Output the (X, Y) coordinate of the center of the cell containing the given text.  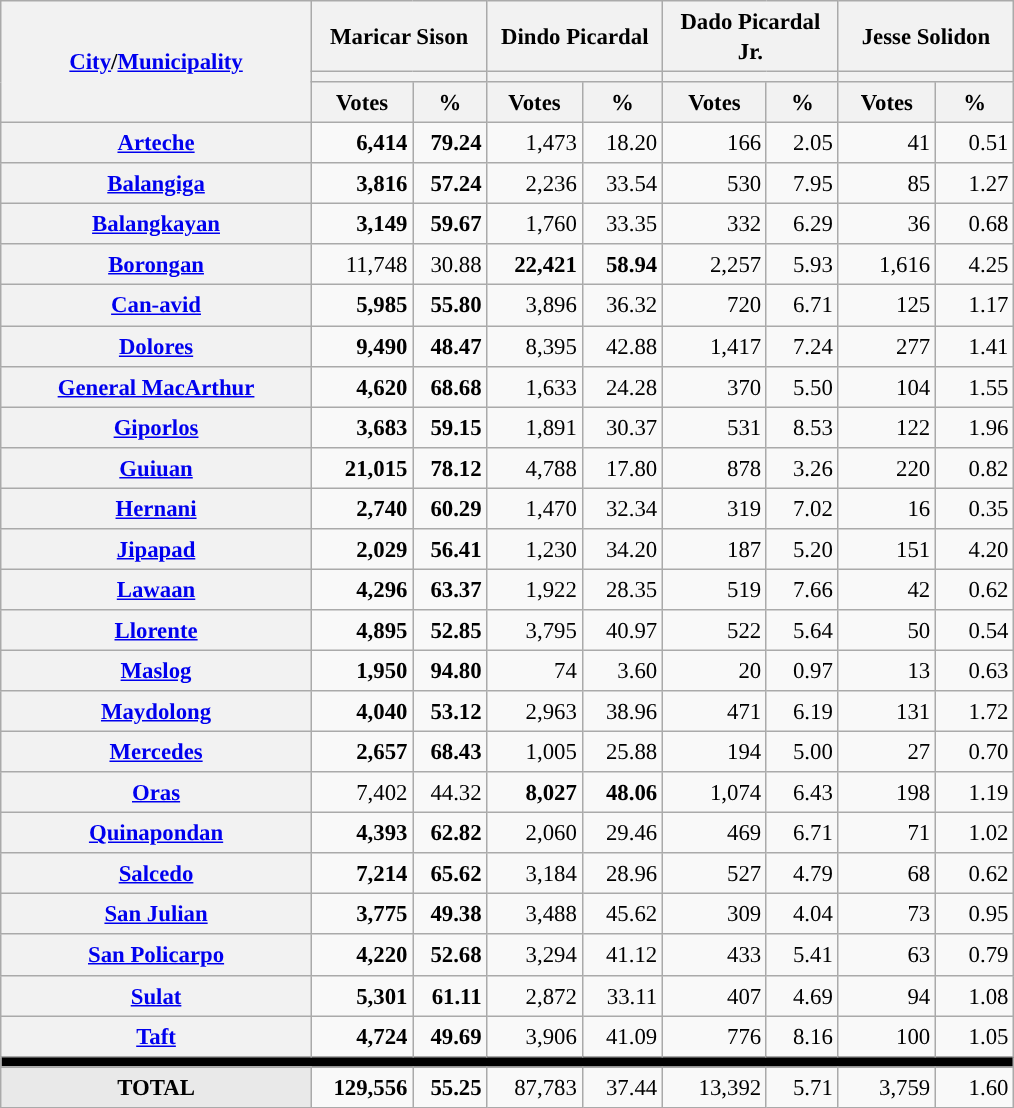
Dado Picardal Jr. (751, 36)
0.68 (975, 224)
3,488 (534, 914)
0.79 (975, 956)
1.02 (975, 834)
11,748 (362, 264)
Llorente (156, 630)
1.17 (975, 306)
58.94 (622, 264)
Lawaan (156, 590)
18.20 (622, 144)
Giporlos (156, 428)
34.20 (622, 550)
41 (886, 144)
1,633 (534, 386)
94.80 (450, 670)
2,236 (534, 184)
2,257 (715, 264)
48.06 (622, 792)
1,230 (534, 550)
Can-avid (156, 306)
1,074 (715, 792)
8,395 (534, 346)
0.95 (975, 914)
13 (886, 670)
6.43 (802, 792)
94 (886, 996)
2,657 (362, 752)
52.85 (450, 630)
3,759 (886, 1088)
3,294 (534, 956)
1,760 (534, 224)
55.25 (450, 1088)
3.26 (802, 468)
6,414 (362, 144)
33.35 (622, 224)
5.20 (802, 550)
4.25 (975, 264)
3,906 (534, 1036)
49.69 (450, 1036)
1.72 (975, 712)
1.55 (975, 386)
74 (534, 670)
5.00 (802, 752)
522 (715, 630)
Hernani (156, 508)
1.60 (975, 1088)
1.19 (975, 792)
78.12 (450, 468)
151 (886, 550)
22,421 (534, 264)
50 (886, 630)
20 (715, 670)
71 (886, 834)
1,891 (534, 428)
60.29 (450, 508)
61.11 (450, 996)
166 (715, 144)
4,393 (362, 834)
194 (715, 752)
100 (886, 1036)
469 (715, 834)
220 (886, 468)
17.80 (622, 468)
5,985 (362, 306)
1,950 (362, 670)
0.51 (975, 144)
332 (715, 224)
TOTAL (156, 1088)
Sulat (156, 996)
519 (715, 590)
Taft (156, 1036)
Dindo Picardal (575, 36)
Balangiga (156, 184)
129,556 (362, 1088)
27 (886, 752)
33.11 (622, 996)
44.32 (450, 792)
5.93 (802, 264)
1,473 (534, 144)
4.20 (975, 550)
6.19 (802, 712)
30.88 (450, 264)
85 (886, 184)
65.62 (450, 874)
79.24 (450, 144)
29.46 (622, 834)
4,296 (362, 590)
4,620 (362, 386)
370 (715, 386)
1.05 (975, 1036)
Mercedes (156, 752)
7,214 (362, 874)
63.37 (450, 590)
0.54 (975, 630)
4.04 (802, 914)
3,149 (362, 224)
40.97 (622, 630)
3,683 (362, 428)
37.44 (622, 1088)
8,027 (534, 792)
30.37 (622, 428)
41.09 (622, 1036)
Guiuan (156, 468)
187 (715, 550)
309 (715, 914)
3,775 (362, 914)
45.62 (622, 914)
41.12 (622, 956)
198 (886, 792)
Maslog (156, 670)
0.70 (975, 752)
63 (886, 956)
5.64 (802, 630)
878 (715, 468)
3.60 (622, 670)
131 (886, 712)
776 (715, 1036)
24.28 (622, 386)
1,005 (534, 752)
5.50 (802, 386)
53.12 (450, 712)
Maricar Sison (399, 36)
General MacArthur (156, 386)
Oras (156, 792)
2,740 (362, 508)
87,783 (534, 1088)
3,795 (534, 630)
36.32 (622, 306)
0.63 (975, 670)
Jesse Solidon (926, 36)
48.47 (450, 346)
4.69 (802, 996)
4,788 (534, 468)
5.41 (802, 956)
73 (886, 914)
7.95 (802, 184)
56.41 (450, 550)
42 (886, 590)
55.80 (450, 306)
52.68 (450, 956)
0.97 (802, 670)
4,895 (362, 630)
25.88 (622, 752)
3,184 (534, 874)
Borongan (156, 264)
4.79 (802, 874)
57.24 (450, 184)
13,392 (715, 1088)
Quinapondan (156, 834)
42.88 (622, 346)
531 (715, 428)
28.35 (622, 590)
530 (715, 184)
0.82 (975, 468)
720 (715, 306)
3,816 (362, 184)
7,402 (362, 792)
125 (886, 306)
28.96 (622, 874)
68.43 (450, 752)
6.29 (802, 224)
49.38 (450, 914)
68.68 (450, 386)
8.16 (802, 1036)
Jipapad (156, 550)
City/Municipality (156, 62)
407 (715, 996)
4,220 (362, 956)
Salcedo (156, 874)
3,896 (534, 306)
4,724 (362, 1036)
62.82 (450, 834)
1,417 (715, 346)
7.02 (802, 508)
5,301 (362, 996)
471 (715, 712)
1.96 (975, 428)
2,029 (362, 550)
21,015 (362, 468)
59.67 (450, 224)
16 (886, 508)
4,040 (362, 712)
San Julian (156, 914)
1.27 (975, 184)
277 (886, 346)
7.24 (802, 346)
527 (715, 874)
104 (886, 386)
2.05 (802, 144)
1,470 (534, 508)
Maydolong (156, 712)
433 (715, 956)
2,963 (534, 712)
38.96 (622, 712)
5.71 (802, 1088)
33.54 (622, 184)
9,490 (362, 346)
Arteche (156, 144)
0.35 (975, 508)
7.66 (802, 590)
1,922 (534, 590)
122 (886, 428)
San Policarpo (156, 956)
32.34 (622, 508)
1.41 (975, 346)
1.08 (975, 996)
2,060 (534, 834)
36 (886, 224)
Balangkayan (156, 224)
68 (886, 874)
Dolores (156, 346)
319 (715, 508)
8.53 (802, 428)
2,872 (534, 996)
1,616 (886, 264)
59.15 (450, 428)
